Provide the [X, Y] coordinate of the cell's center where the given text is located.  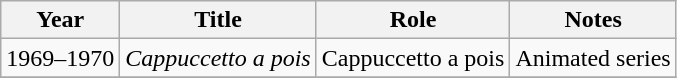
Animated series [593, 58]
Notes [593, 20]
Title [218, 20]
Role [413, 20]
1969–1970 [60, 58]
Year [60, 20]
